Provide the (X, Y) coordinate of the cell's center where the given text is located.  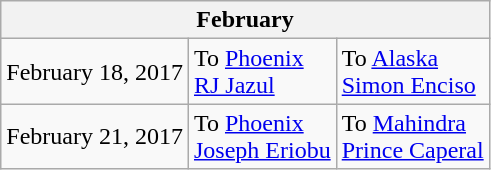
February (245, 20)
February 18, 2017 (95, 72)
To PhoenixJoseph Eriobu (262, 136)
To PhoenixRJ Jazul (262, 72)
February 21, 2017 (95, 136)
To AlaskaSimon Enciso (412, 72)
To MahindraPrince Caperal (412, 136)
